Search for the cell housing the specified text and yield its (x, y) center coordinate. 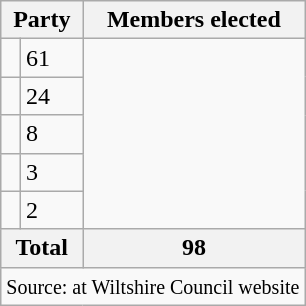
61 (51, 58)
Total (42, 248)
Source: at Wiltshire Council website (153, 286)
8 (51, 134)
Members elected (194, 20)
3 (51, 172)
24 (51, 96)
2 (51, 210)
98 (194, 248)
Party (42, 20)
